Output the [x, y] coordinate of the center of the cell containing the given text.  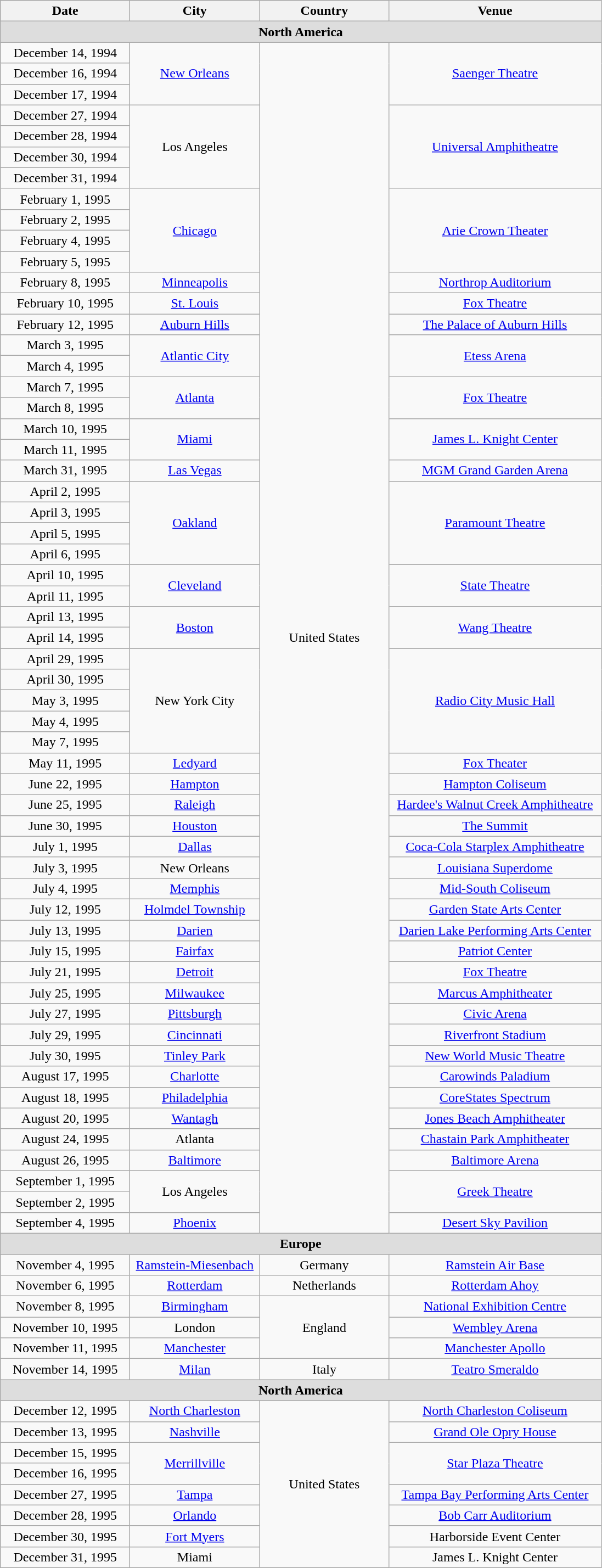
St. Louis [195, 304]
December 30, 1995 [65, 1536]
May 4, 1995 [65, 721]
Italy [324, 1369]
November 8, 1995 [65, 1307]
Birmingham [195, 1307]
Tampa [195, 1494]
March 7, 1995 [65, 387]
November 14, 1995 [65, 1369]
December 28, 1994 [65, 136]
April 6, 1995 [65, 554]
April 11, 1995 [65, 596]
Auburn Hills [195, 324]
July 3, 1995 [65, 867]
Germany [324, 1264]
Mid-South Coliseum [495, 888]
London [195, 1328]
December 12, 1995 [65, 1411]
Civic Arena [495, 1014]
Darien Lake Performing Arts Center [495, 931]
Chicago [195, 230]
December 17, 1994 [65, 94]
Holmdel Township [195, 909]
February 4, 1995 [65, 240]
December 15, 1995 [65, 1453]
Raleigh [195, 805]
Manchester Apollo [495, 1348]
July 29, 1995 [65, 1035]
Phoenix [195, 1223]
Ramstein-Miesenbach [195, 1264]
Fox Theater [495, 763]
February 1, 1995 [65, 199]
July 27, 1995 [65, 1014]
Garden State Arts Center [495, 909]
Saenger Theatre [495, 74]
Star Plaza Theatre [495, 1463]
Coca-Cola Starplex Amphitheatre [495, 847]
April 14, 1995 [65, 638]
New York City [195, 701]
December 27, 1995 [65, 1494]
Houston [195, 826]
July 15, 1995 [65, 951]
Dallas [195, 847]
MGM Grand Garden Arena [495, 471]
April 2, 1995 [65, 491]
Fairfax [195, 951]
April 3, 1995 [65, 512]
November 10, 1995 [65, 1328]
Marcus Amphitheater [495, 993]
England [324, 1328]
May 7, 1995 [65, 742]
March 3, 1995 [65, 345]
September 2, 1995 [65, 1202]
Chastain Park Amphitheater [495, 1139]
December 28, 1995 [65, 1515]
Fort Myers [195, 1536]
Bob Carr Auditorium [495, 1515]
December 16, 1995 [65, 1474]
March 11, 1995 [65, 450]
Venue [495, 11]
Greek Theatre [495, 1191]
Etess Arena [495, 356]
April 5, 1995 [65, 533]
March 8, 1995 [65, 408]
Tampa Bay Performing Arts Center [495, 1494]
February 2, 1995 [65, 220]
February 8, 1995 [65, 283]
Tinley Park [195, 1056]
The Summit [495, 826]
Radio City Music Hall [495, 701]
December 27, 1994 [65, 115]
The Palace of Auburn Hills [495, 324]
Date [65, 11]
Baltimore Arena [495, 1160]
Rotterdam Ahoy [495, 1286]
July 21, 1995 [65, 972]
Minneapolis [195, 283]
National Exhibition Centre [495, 1307]
August 20, 1995 [65, 1118]
December 30, 1994 [65, 157]
Harborside Event Center [495, 1536]
Desert Sky Pavilion [495, 1223]
December 31, 1995 [65, 1557]
Cincinnati [195, 1035]
Grand Ole Opry House [495, 1432]
Atlantic City [195, 356]
May 3, 1995 [65, 701]
April 30, 1995 [65, 680]
Oakland [195, 523]
December 13, 1995 [65, 1432]
September 4, 1995 [65, 1223]
Boston [195, 628]
March 4, 1995 [65, 366]
April 13, 1995 [65, 617]
City [195, 11]
December 31, 1994 [65, 178]
July 13, 1995 [65, 931]
Cleveland [195, 585]
June 25, 1995 [65, 805]
Teatro Smeraldo [495, 1369]
Hardee's Walnut Creek Amphitheatre [495, 805]
Country [324, 11]
July 1, 1995 [65, 847]
November 6, 1995 [65, 1286]
Pittsburgh [195, 1014]
Philadelphia [195, 1097]
North Charleston [195, 1411]
North Charleston Coliseum [495, 1411]
Hampton [195, 784]
August 24, 1995 [65, 1139]
August 18, 1995 [65, 1097]
CoreStates Spectrum [495, 1097]
July 30, 1995 [65, 1056]
Nashville [195, 1432]
Memphis [195, 888]
Baltimore [195, 1160]
July 4, 1995 [65, 888]
Milan [195, 1369]
February 10, 1995 [65, 304]
Paramount Theatre [495, 523]
July 25, 1995 [65, 993]
Hampton Coliseum [495, 784]
Patriot Center [495, 951]
May 11, 1995 [65, 763]
Wang Theatre [495, 628]
February 5, 1995 [65, 262]
Wantagh [195, 1118]
Jones Beach Amphitheater [495, 1118]
Netherlands [324, 1286]
Darien [195, 931]
Milwaukee [195, 993]
December 16, 1994 [65, 74]
New World Music Theatre [495, 1056]
Detroit [195, 972]
Ledyard [195, 763]
July 12, 1995 [65, 909]
March 31, 1995 [65, 471]
Carowinds Paladium [495, 1077]
Riverfront Stadium [495, 1035]
April 10, 1995 [65, 575]
Louisiana Superdome [495, 867]
Arie Crown Theater [495, 230]
August 17, 1995 [65, 1077]
November 4, 1995 [65, 1264]
Europe [301, 1244]
Rotterdam [195, 1286]
State Theatre [495, 585]
Universal Amphitheatre [495, 147]
Ramstein Air Base [495, 1264]
December 14, 1994 [65, 53]
Northrop Auditorium [495, 283]
April 29, 1995 [65, 659]
Manchester [195, 1348]
September 1, 1995 [65, 1181]
Wembley Arena [495, 1328]
March 10, 1995 [65, 429]
November 11, 1995 [65, 1348]
Las Vegas [195, 471]
Charlotte [195, 1077]
August 26, 1995 [65, 1160]
June 30, 1995 [65, 826]
Merrillville [195, 1463]
Orlando [195, 1515]
February 12, 1995 [65, 324]
June 22, 1995 [65, 784]
